Return the (x, y) coordinate for the center point of the cell that contains the specified text.  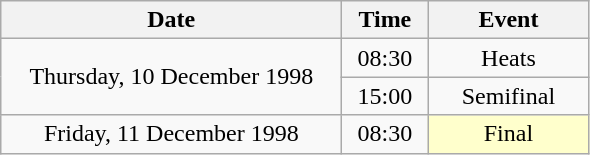
Date (172, 20)
15:00 (385, 96)
Final (508, 134)
Heats (508, 58)
Thursday, 10 December 1998 (172, 77)
Event (508, 20)
Semifinal (508, 96)
Time (385, 20)
Friday, 11 December 1998 (172, 134)
